Provide the (X, Y) coordinate of the cell's center where the given text is located.  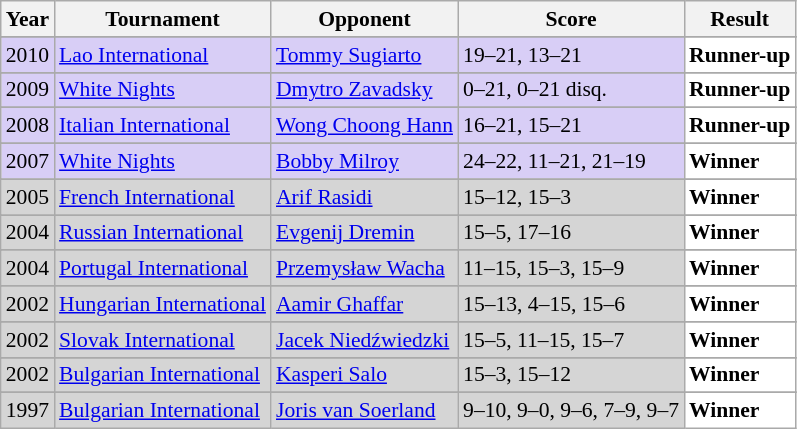
9–10, 9–0, 9–6, 7–9, 9–7 (571, 411)
16–21, 15–21 (571, 126)
24–22, 11–21, 21–19 (571, 162)
Evgenij Dremin (364, 233)
0–21, 0–21 disq. (571, 90)
Hungarian International (162, 304)
15–5, 17–16 (571, 233)
Lao International (162, 55)
15–5, 11–15, 15–7 (571, 340)
Score (571, 19)
French International (162, 197)
11–15, 15–3, 15–9 (571, 269)
2008 (28, 126)
2005 (28, 197)
Arif Rasidi (364, 197)
1997 (28, 411)
Dmytro Zavadsky (364, 90)
Tournament (162, 19)
Opponent (364, 19)
Russian International (162, 233)
Portugal International (162, 269)
Italian International (162, 126)
Wong Choong Hann (364, 126)
Joris van Soerland (364, 411)
Przemysław Wacha (364, 269)
2009 (28, 90)
Kasperi Salo (364, 375)
19–21, 13–21 (571, 55)
Tommy Sugiarto (364, 55)
Result (740, 19)
Jacek Niedźwiedzki (364, 340)
15–12, 15–3 (571, 197)
Aamir Ghaffar (364, 304)
2010 (28, 55)
Year (28, 19)
Bobby Milroy (364, 162)
2007 (28, 162)
Slovak International (162, 340)
15–13, 4–15, 15–6 (571, 304)
15–3, 15–12 (571, 375)
